Locate the cell with the specified text and output its [x, y] center coordinate. 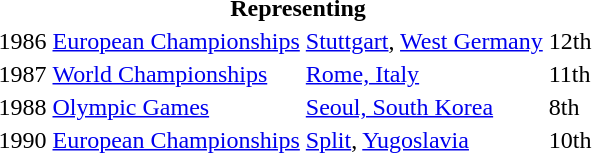
Seoul, South Korea [424, 107]
Rome, Italy [424, 74]
Olympic Games [176, 107]
European Championships [176, 41]
World Championships [176, 74]
Stuttgart, West Germany [424, 41]
